Detect which cell encompasses the target text, then output its (X, Y) center coordinate. 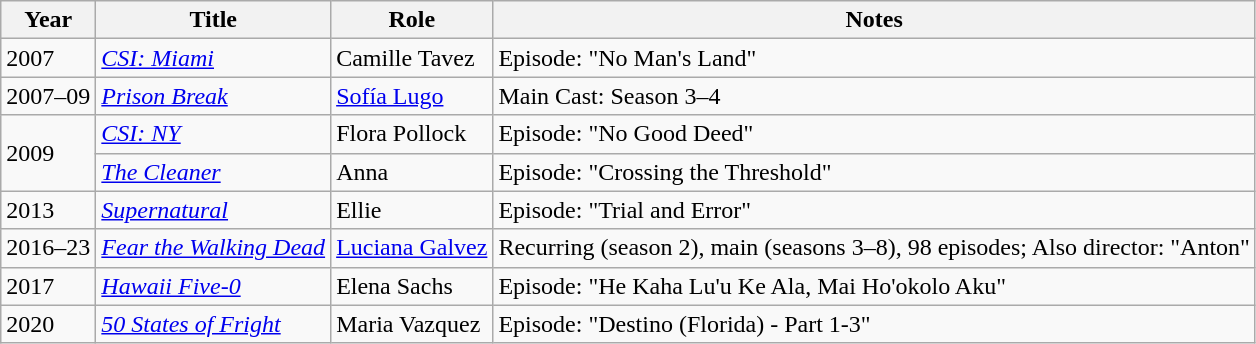
Episode: "No Man's Land" (874, 58)
CSI: NY (214, 134)
Notes (874, 20)
Prison Break (214, 96)
Elena Sachs (412, 286)
CSI: Miami (214, 58)
2013 (48, 210)
2020 (48, 324)
Episode: "Destino (Florida) - Part 1-3" (874, 324)
2007–09 (48, 96)
Title (214, 20)
Episode: "Trial and Error" (874, 210)
Recurring (season 2), main (seasons 3–8), 98 episodes; Also director: "Anton" (874, 248)
Main Cast: Season 3–4 (874, 96)
2016–23 (48, 248)
Episode: "Crossing the Threshold" (874, 172)
2009 (48, 153)
Fear the Walking Dead (214, 248)
Maria Vazquez (412, 324)
Camille Tavez (412, 58)
2017 (48, 286)
2007 (48, 58)
Flora Pollock (412, 134)
Role (412, 20)
Anna (412, 172)
Hawaii Five-0 (214, 286)
Luciana Galvez (412, 248)
Ellie (412, 210)
The Cleaner (214, 172)
Sofía Lugo (412, 96)
Supernatural (214, 210)
Episode: "He Kaha Lu'u Ke Ala, Mai Ho'okolo Aku" (874, 286)
Episode: "No Good Deed" (874, 134)
Year (48, 20)
50 States of Fright (214, 324)
